Pinpoint the cell where the given text exists, returning its [X, Y] midpoint coordinate. 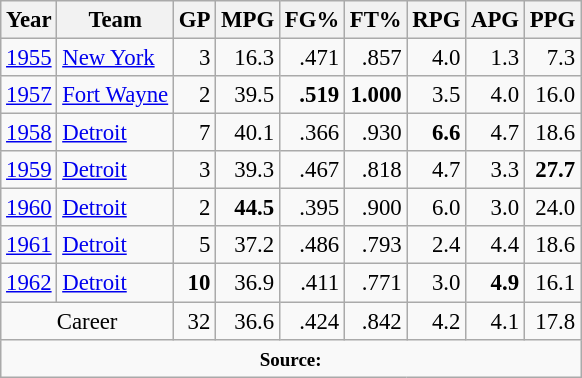
1960 [29, 208]
4.4 [496, 245]
.519 [312, 95]
.486 [312, 245]
RPG [436, 20]
Year [29, 20]
2.4 [436, 245]
.857 [376, 58]
17.8 [552, 321]
1961 [29, 245]
3.3 [496, 170]
.793 [376, 245]
7 [194, 133]
1957 [29, 95]
16.1 [552, 283]
Fort Wayne [116, 95]
New York [116, 58]
.467 [312, 170]
16.3 [248, 58]
1.000 [376, 95]
1959 [29, 170]
.424 [312, 321]
4.1 [496, 321]
.771 [376, 283]
PPG [552, 20]
44.5 [248, 208]
16.0 [552, 95]
4.2 [436, 321]
36.6 [248, 321]
MPG [248, 20]
40.1 [248, 133]
.930 [376, 133]
.900 [376, 208]
7.3 [552, 58]
Team [116, 20]
10 [194, 283]
FG% [312, 20]
39.3 [248, 170]
.395 [312, 208]
32 [194, 321]
27.7 [552, 170]
4.9 [496, 283]
24.0 [552, 208]
37.2 [248, 245]
36.9 [248, 283]
FT% [376, 20]
6.6 [436, 133]
1962 [29, 283]
GP [194, 20]
APG [496, 20]
.366 [312, 133]
1.3 [496, 58]
1955 [29, 58]
1958 [29, 133]
39.5 [248, 95]
5 [194, 245]
.818 [376, 170]
Source: [291, 358]
6.0 [436, 208]
.471 [312, 58]
.842 [376, 321]
Career [88, 321]
3.5 [436, 95]
.411 [312, 283]
